Identify which cell holds the provided text, then report its [X, Y] central coordinate. 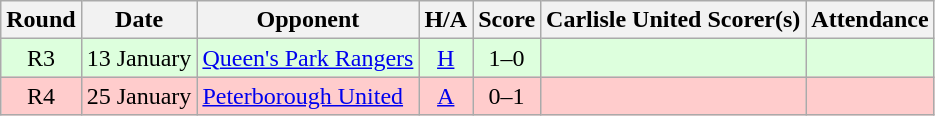
25 January [139, 96]
H [446, 58]
0–1 [507, 96]
R3 [41, 58]
Score [507, 20]
13 January [139, 58]
R4 [41, 96]
A [446, 96]
Opponent [308, 20]
Round [41, 20]
Date [139, 20]
H/A [446, 20]
1–0 [507, 58]
Peterborough United [308, 96]
Attendance [870, 20]
Carlisle United Scorer(s) [674, 20]
Queen's Park Rangers [308, 58]
